Extract the [x, y] coordinate from the center of the cell holding the provided text.  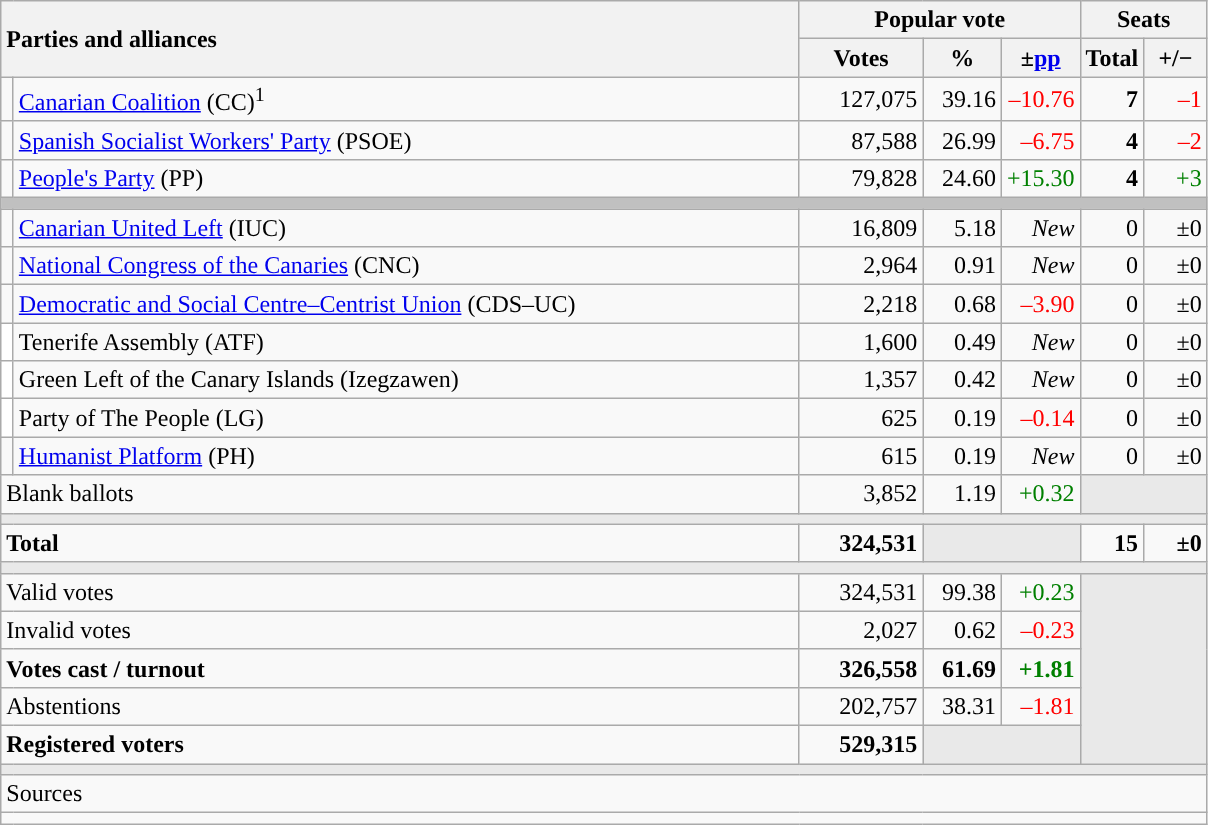
Popular vote [940, 20]
+1.81 [1040, 668]
Canarian Coalition (CC)1 [406, 100]
% [962, 58]
529,315 [861, 745]
People's Party (PP) [406, 178]
3,852 [861, 494]
–0.14 [1040, 418]
–2 [1176, 140]
National Congress of the Canaries (CNC) [406, 266]
61.69 [962, 668]
Tenerife Assembly (ATF) [406, 342]
615 [861, 456]
1,600 [861, 342]
–3.90 [1040, 304]
±pp [1040, 58]
87,588 [861, 140]
0.42 [962, 380]
Votes cast / turnout [400, 668]
Abstentions [400, 706]
38.31 [962, 706]
+0.32 [1040, 494]
+/− [1176, 58]
Blank ballots [400, 494]
Green Left of the Canary Islands (Izegzawen) [406, 380]
+0.23 [1040, 592]
202,757 [861, 706]
Seats [1144, 20]
Invalid votes [400, 630]
326,558 [861, 668]
1.19 [962, 494]
+15.30 [1040, 178]
–0.23 [1040, 630]
Parties and alliances [400, 39]
15 [1112, 543]
7 [1112, 100]
24.60 [962, 178]
Registered voters [400, 745]
Canarian United Left (IUC) [406, 228]
Votes [861, 58]
39.16 [962, 100]
2,964 [861, 266]
–6.75 [1040, 140]
Spanish Socialist Workers' Party (PSOE) [406, 140]
–10.76 [1040, 100]
0.68 [962, 304]
16,809 [861, 228]
1,357 [861, 380]
99.38 [962, 592]
79,828 [861, 178]
625 [861, 418]
2,027 [861, 630]
Party of The People (LG) [406, 418]
–1.81 [1040, 706]
–1 [1176, 100]
0.91 [962, 266]
Democratic and Social Centre–Centrist Union (CDS–UC) [406, 304]
0.49 [962, 342]
26.99 [962, 140]
127,075 [861, 100]
Valid votes [400, 592]
5.18 [962, 228]
Sources [604, 794]
Humanist Platform (PH) [406, 456]
2,218 [861, 304]
+3 [1176, 178]
0.62 [962, 630]
